Find where the given text appears and provide that cell's center as [X, Y] coordinate. 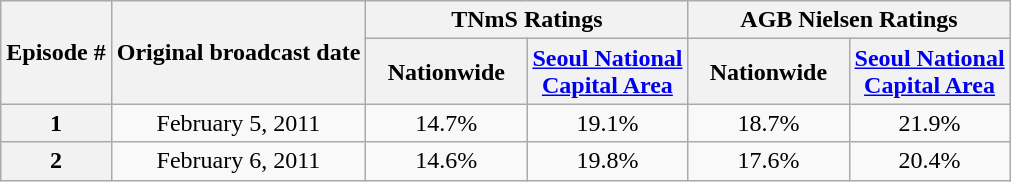
TNmS Ratings [527, 20]
February 6, 2011 [238, 161]
Episode # [56, 52]
Original broadcast date [238, 52]
18.7% [768, 123]
1 [56, 123]
February 5, 2011 [238, 123]
19.1% [608, 123]
14.7% [446, 123]
17.6% [768, 161]
14.6% [446, 161]
AGB Nielsen Ratings [849, 20]
2 [56, 161]
19.8% [608, 161]
20.4% [930, 161]
21.9% [930, 123]
